Detect which cell encompasses the target text, then output its (x, y) center coordinate. 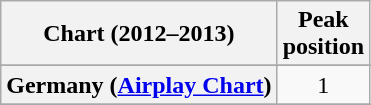
1 (323, 85)
Peakposition (323, 34)
Germany (Airplay Chart) (139, 85)
Chart (2012–2013) (139, 34)
